Locate the cell with the specified text and output its [x, y] center coordinate. 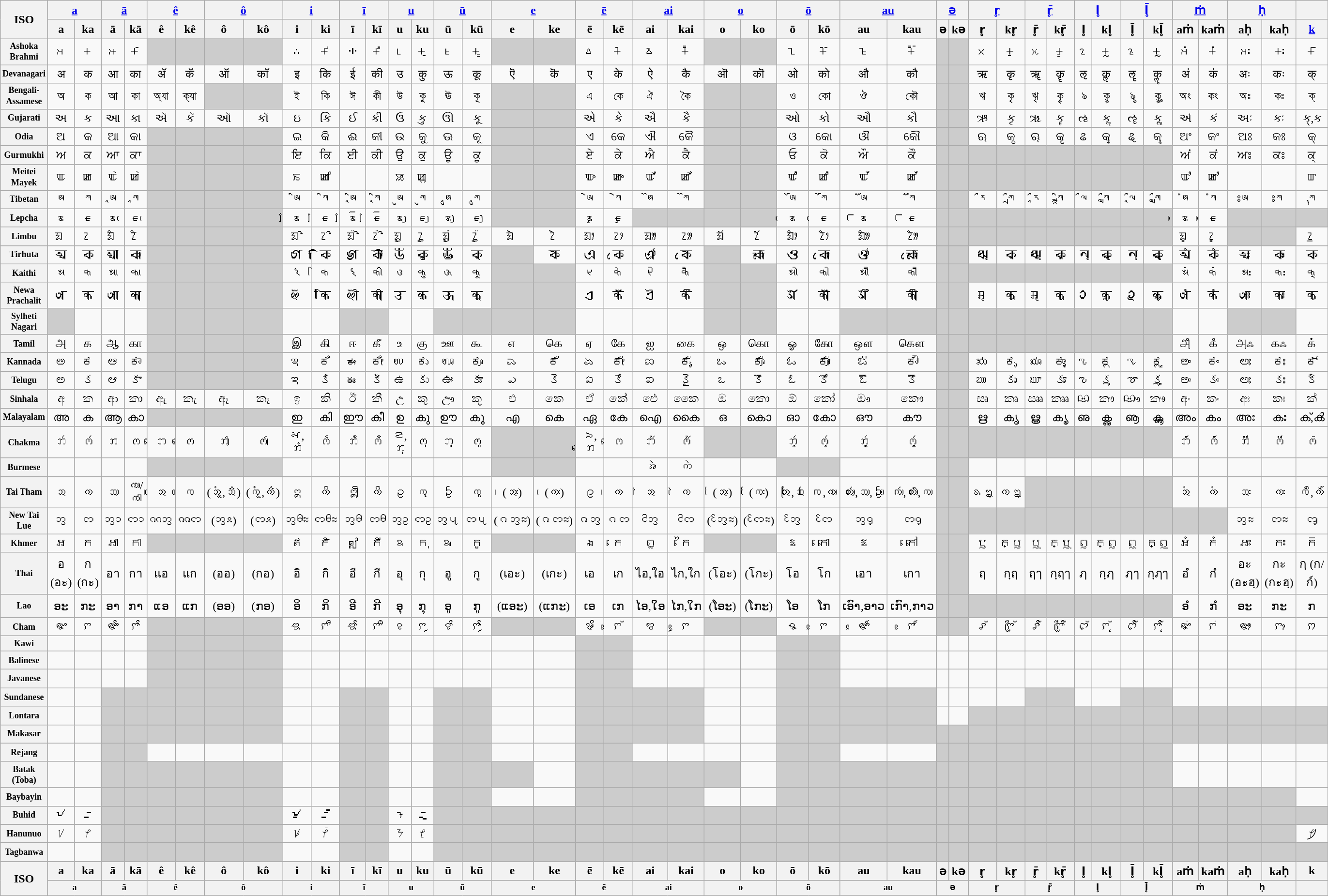
ਅ [61, 155]
ᤀᤣ [590, 236]
Tagbanwa [24, 852]
ក្ឫ [1011, 543]
ঈ [352, 96]
ಊ [448, 362]
का [136, 74]
𑂃 [61, 273]
ക [88, 417]
ᤀᤦ [864, 236]
ஒ [722, 344]
ᰀᰦ [136, 218]
ਕ੍ [1312, 155]
ᰣᰧ [297, 218]
ក្ឬ [1060, 543]
(ᦷᦀᦰ) [722, 521]
କ୍ [1312, 137]
ꨆꨰ [686, 627]
𑂇 [400, 273]
ཀ [88, 199]
உ [400, 344]
𑂈 [448, 273]
ஈ [352, 344]
ઌ [1084, 118]
อู [448, 573]
ꨆꨯꨮ [619, 627]
ऒ [722, 74]
𑄃𑅅 [224, 442]
ഈ [352, 417]
অ [61, 96]
கஂ [1213, 344]
ᦀ [61, 521]
औ [864, 74]
ஆ [113, 344]
ఆ [113, 380]
කා [136, 399]
Batak (Toba) [24, 775]
𑐎𑑂 [1312, 295]
𑂍𑂲 [377, 273]
ಕಃ [1279, 362]
𑄇𑄬 [619, 442]
කෘ [1011, 399]
ᦂᦲ [377, 521]
ฤๅ [1036, 573]
எ [512, 344]
𑐎𑐶 [325, 295]
𑄃𑄯 [864, 442]
कॢ [1107, 74]
𑒁𑓁 [1245, 255]
𑐎𑑄 [1213, 295]
ઊ [448, 118]
ᨠᩪ [476, 492]
ᩋᩴ [1185, 492]
Meitei Mayek [24, 177]
កោ [824, 543]
कै [686, 74]
កះ [1279, 543]
க [88, 344]
ஓ [793, 344]
കെ [554, 417]
କୄ [1060, 137]
અ [61, 118]
ꨆꨪ [325, 627]
अं [1185, 74]
அ [61, 344]
ᨠᩩ [422, 492]
(ᩋᩮᩡ) [512, 492]
அஃ [1245, 344]
ᨠᩮᩢᩣ,ᨠᩮᩫᩣ,ᨠᩯᩣ [912, 492]
ᰀᰩ [912, 218]
𑂍𑂴 [476, 273]
(ᨠᩮᩡ) [554, 492]
की [377, 74]
Tamil [24, 344]
𑐍 [864, 295]
Kannada [24, 362]
ਓ [793, 155]
กํ [1213, 573]
ꨆꨭꨩ [476, 627]
𑄃𑄧 [61, 442]
อ (อะ) [61, 573]
ᤁᤡ᤺ [377, 236]
ཀླྀ [1107, 199]
Telugu [24, 380]
𑒏𑓀 [1213, 255]
ꨅ [793, 627]
𑐎𑐸 [422, 295]
ཨཱ [113, 199]
ᜢ [400, 834]
ᜣᜲ [325, 834]
ᩋᩱ [651, 492]
ໄອ,ໃອ [651, 606]
କୂ [476, 137]
ອํ [1185, 606]
ೡ [1132, 362]
Lepcha [24, 218]
ᨠᩦ [377, 492]
ᦂᧁ [912, 521]
ಕು [422, 362]
แก [190, 573]
ᨠ [88, 492]
ᦺᦂ [686, 521]
Tibetan [24, 199]
ඎ [1036, 399]
𑐎𑐽 [1158, 295]
ᤁᤧ [554, 236]
ꯀ [88, 177]
𑄇𑄰 [686, 442]
कॣ [1158, 74]
𑀓𑀽 [476, 52]
आ [113, 74]
ಏ [590, 362]
𑒍 [793, 255]
ឭ [1084, 543]
ཀ྄ [1312, 199]
కౌ [912, 380]
කෞ [912, 399]
ꯑꯩ [651, 177]
𑄆, 𑄃𑄬 [590, 442]
ઔ [864, 118]
ལྀ [1084, 199]
𑐎𑐿 [686, 295]
𑀅 [61, 52]
కం [1213, 380]
ཀཿ [1279, 199]
ᩁᩂ [983, 492]
ਕੋ [824, 155]
𑒏𑒻 [686, 255]
𑄇𑄧𑄁 [1213, 442]
ກີ [377, 606]
ಕೌ [912, 362]
เกา [912, 573]
ഔ [864, 417]
ឮ [1132, 543]
ਅਂ [1185, 155]
𑀓𑀺 [325, 52]
കൈ [686, 417]
ཀཾ [1213, 199]
ஔ [864, 344]
ᜣ᜴ [1312, 834]
ᰀᰬ [619, 218]
ཀུ [422, 199]
కః [1279, 380]
ᤀᤢ [400, 236]
ອີ [352, 606]
ಕೢ [1107, 362]
ক্ [1312, 96]
ꨆꨵꨮ [1107, 627]
క [88, 380]
ಒ [722, 362]
ఈ [352, 380]
𑐎𑐹 [476, 295]
𑒏𑒳 [422, 255]
കോ [824, 417]
কঃ [1279, 96]
ཀཱི [377, 199]
ꨣꨮ [983, 627]
कॆ [554, 74]
Sundanese [24, 697]
उ [400, 74]
កា [136, 543]
ອິ [297, 606]
කො [759, 399]
ໂອ [793, 606]
ਔ [864, 155]
কূ [476, 96]
𑐎𑐼 [1107, 295]
ഓ [793, 417]
കഃ [1279, 417]
𑐀 [61, 295]
ആ [113, 417]
কৣ [1158, 96]
കി [325, 417]
കൊ [759, 417]
𑐎𑑀 [824, 295]
ᨠ᩺,ᨠ᩼ [1312, 492]
𑒂 [113, 255]
ऐ [651, 74]
കൣ [1158, 417]
𑒎 [864, 255]
อา [113, 573]
Gurmukhi [24, 155]
ઉ [400, 118]
कौ [912, 74]
𑀓𑁂 [619, 52]
𑐎𑑁 [912, 295]
𑒅 [400, 255]
𑀓𑀸 [136, 52]
𑐎𑐺 [1011, 295]
ᰣᰦ [113, 218]
ඇ [162, 399]
କଃ [1279, 137]
𑄃𑄮 [793, 442]
ಈ [352, 362]
ඔ [722, 399]
ಔ [864, 362]
ᩍ [297, 492]
ឱ [793, 543]
ᩋ [61, 492]
ᤁ᤻ [1312, 236]
ꨀꨩ [113, 627]
కా [136, 380]
𑐊 [590, 295]
ཨཽ [864, 199]
ឦ [352, 543]
ඓ [651, 399]
അ [61, 417]
(ᩋᩰᩡ) [722, 492]
𑒆 [448, 255]
𑐉 [1132, 295]
𑒏𑓁 [1279, 255]
ឯ [590, 543]
கு [422, 344]
ᤀᤥ [793, 236]
กิ [325, 573]
ઈ [352, 118]
ᝂ [400, 815]
𑄃𑄬𑄬 [162, 442]
ᦷᦀ [793, 521]
ກํ [1213, 606]
कं [1213, 74]
ກູ [476, 606]
ᝃᝓ [422, 815]
ଅ [61, 137]
ឫ [983, 543]
ಎ [512, 362]
(ໂອະ) [722, 606]
Buhid [24, 815]
(เกะ) [554, 573]
ఊ [448, 380]
𑀇 [297, 52]
ഒ [722, 417]
कृ [1011, 74]
ไอ,ใอ [651, 573]
ꨆꨫ [377, 627]
ᦂᦱ [136, 521]
కె [554, 380]
ਈ [352, 155]
କୌ [912, 137]
อะ (อะฮฺ) [1245, 573]
𑐂 [297, 295]
ౠ [1036, 380]
ऎ [512, 74]
ꨃ [590, 627]
ઇ [297, 118]
𑂅 [297, 273]
කු [422, 399]
ཨཱི [352, 199]
ᨠᩰ,ᨠᩮᩣ [824, 492]
𑐎𑐵 [136, 295]
ই [297, 96]
ક [88, 118]
කෟ [1107, 399]
ᝃ [88, 815]
กุ [422, 573]
ᰀᰪ [422, 218]
கா [136, 344]
கௌ [912, 344]
Rejang [24, 752]
कॄ [1060, 74]
କଂ [1213, 137]
ꨀꨯꨱ [864, 627]
ក្ឮ [1158, 543]
ᦀᦳ [400, 521]
อุ [400, 573]
कॅ [190, 74]
কে [619, 96]
ઑ [224, 118]
ਉ [400, 155]
ओ [793, 74]
កី [377, 543]
Sinhala [24, 399]
ကဲ [686, 467]
ᦂᦰ [1279, 521]
𑒁𑓀 [1185, 255]
အဲ [651, 467]
ඉ [297, 399]
𑀓𑀼 [422, 52]
ᦀᦱ [113, 521]
కొ [759, 380]
ᨠᩡ [1279, 492]
ఒ [722, 380]
కృ [1011, 380]
𑐄 [400, 295]
ᧅ [1312, 521]
ᜠ [61, 834]
𑐎𑑅 [1279, 295]
𑀓𑀂 [1279, 52]
കൂ [476, 417]
ᤁᤥ [824, 236]
𑀓𑁃 [686, 52]
New Tai Lue [24, 521]
𑂍𑂂 [1279, 273]
𑀅𑀂 [1245, 52]
कू [476, 74]
ᤁᤢ [422, 236]
(ออ) [224, 573]
કં [1213, 118]
અં [1185, 118]
ཨ [61, 199]
కి [325, 380]
𑀓𑁄 [824, 52]
ក៑ [1312, 543]
𑄇 [136, 442]
ᦵᦂ [619, 521]
ஊ [448, 344]
ꨀꩌ [1185, 627]
𑄇𑅅 [263, 442]
ඒ [590, 399]
Sylheti Nagari [24, 321]
কা [136, 96]
𑄇𑄧 [88, 442]
กฺฦๅ [1158, 573]
ಕೃ [1011, 362]
કે [619, 118]
𑒏𑒶 [1060, 255]
𑒏𑒱 [325, 255]
ເອ [590, 606]
કૃ [1011, 118]
ए [590, 74]
ઐ [651, 118]
કૂ [476, 118]
(ᨠᩰᩡ) [759, 492]
ક્,ક્‍ [1312, 118]
ᰣᰬ [590, 218]
𑒏𑒵 [1011, 255]
ꨂ [400, 627]
རྀ [983, 199]
อี [352, 573]
ᜣᜳ [422, 834]
കൄ [1060, 417]
กฺฦ [1107, 573]
ឬ [1036, 543]
(ແອະ) [512, 606]
ᰀᰫ [476, 218]
ಌ [1084, 362]
ᦶᦂ [190, 521]
ఐ [651, 380]
ଔ [864, 137]
𑄃𑄫 [448, 442]
ꨄ [651, 627]
ꨆꨯ [824, 627]
ᰀᰴ [1213, 218]
କୀ [377, 137]
ਊ [448, 155]
ᦀᧁ [864, 521]
𑀌 [1036, 52]
ක [88, 399]
ਆ [113, 155]
കു [422, 417]
కౣ [1158, 380]
𑀓𑁀 [1107, 52]
ꨆꨵꨮꨩ [1158, 627]
ऑ [224, 74]
ಅ [61, 362]
Malayalam [24, 417]
ᦶᦀ [162, 521]
ਇ [297, 155]
க் [1312, 344]
ໄກ,ໃກ [686, 606]
ᦵᦀ [590, 521]
അം [1185, 417]
𑀑 [793, 52]
𑂄 [113, 273]
ৡ [1132, 96]
ਕੌ [912, 155]
Ashoka Brahmi [24, 52]
𑄇𑄬𑄬 [190, 442]
ಕೆ [554, 362]
উ [400, 96]
𑂆 [352, 273]
កំ [1213, 543]
கை [686, 344]
ꯑꯥ [113, 177]
කී [377, 399]
ഋ [983, 417]
𑒏𑒷 [1107, 255]
Lontara [24, 715]
కూ [476, 380]
অঃ [1245, 96]
កុ [422, 543]
ᨠᩂ [1011, 492]
កូ [476, 543]
ᨠᩯ [190, 492]
𑀈 [352, 52]
𑂋 [793, 273]
ฤ [983, 573]
ଅଂ [1185, 137]
ອຸ [400, 606]
ඕ [793, 399]
ᦂᦴ [476, 521]
ᤁᤦ [912, 236]
ਏ [590, 155]
ಕೄ [1060, 362]
ఋ [983, 380]
கே [619, 344]
ເກ [619, 606]
କୃ [1011, 137]
କ [88, 137]
ಕೈ [686, 362]
ഇ [297, 417]
ଈ [352, 137]
กี [377, 573]
Newa Prachalit [24, 295]
ꨀ [61, 627]
ཨུ [400, 199]
కై [686, 380]
कॉ [263, 74]
ᤁᤨ [759, 236]
කෑ [263, 399]
කැ [190, 399]
ఏ [590, 380]
ਕੁ [422, 155]
𑒏𑒽 [759, 255]
กะ (กะฮฺ) [1279, 573]
কং [1213, 96]
ཀྲྀ [1011, 199]
𑐎𑐻 [1060, 295]
ঊ [448, 96]
Odia [24, 137]
ක් [1312, 399]
ক [88, 96]
के [619, 74]
ལཱྀ [1132, 199]
ꨆꨩ [136, 627]
ඖ [864, 399]
ឧ [400, 543]
ᩑ [590, 492]
കൢ [1107, 417]
𑒏𑒴 [476, 255]
ꨁ [297, 627]
ཨི [297, 199]
ꯀꯨ [422, 177]
કિ [325, 118]
ແກ [190, 606]
ཨེ [590, 199]
ᰣᰪ [400, 218]
ꨤꨮꨩ [1132, 627]
Makasar [24, 734]
কৃ [1011, 96]
អា [113, 543]
Javanese [24, 679]
અઃ [1245, 118]
ᤀᤡ [297, 236]
ᦀᦰ [1245, 521]
අං [1185, 399]
𑀓 [88, 52]
កៅ [912, 543]
क [88, 74]
કૉ [263, 118]
𑐀𑑄 [1185, 295]
ୠ [1036, 137]
ଆ [113, 137]
𑒁 [61, 255]
କୣ [1158, 137]
कु [422, 74]
𑀓𑁆 [1312, 52]
𑀎 [1132, 52]
அஂ [1185, 344]
ꯑꯪ [1185, 177]
କା [136, 137]
ꨆ [88, 627]
ಆ [113, 362]
Balinese [24, 660]
ᤀᤨ [722, 236]
ໂກ [824, 606]
কৄ [1060, 96]
କେ [619, 137]
เอา [864, 573]
ഊ [448, 417]
ಕೋ [824, 362]
ᰣᰴ [1185, 218]
𑂃𑂁 [1185, 273]
ૡ [1132, 118]
ਕਃ [1279, 155]
เอ [590, 573]
ᰣᰫ [448, 218]
𑄇𑄩 [377, 442]
කේ [619, 399]
കാ [136, 417]
𑒏𑒲 [377, 255]
ऊ [448, 74]
Tirhuta [24, 255]
ৠ [1036, 96]
ૠ [1036, 118]
ᨠᩮ [619, 492]
ਕਾ [136, 155]
ꨆꨯꨱ [912, 627]
কী [377, 96]
𑂌 [864, 273]
𑒈 [1036, 255]
(โกะ) [759, 573]
ᦺᦀ [651, 521]
ಕೣ [1158, 362]
ୡ [1132, 137]
ঌ [1084, 96]
ಕಾ [136, 362]
Chakma [24, 442]
ກາ [136, 606]
કૅ [190, 118]
𑂍𑂹 [1312, 273]
ᩐ [448, 492]
ᰣᰩ [864, 218]
ᤁᤣ [619, 236]
𑒃 [297, 255]
ᤀᤠ [113, 236]
𑀒 [864, 52]
ᦀᦲᦰ [297, 521]
કૌ [912, 118]
ई [352, 74]
𑐃 [352, 295]
ແອ [162, 606]
കേ [619, 417]
ਕੂ [476, 155]
ᤁᤡ [325, 236]
ꨤꨮ [1084, 627]
ᨠᩱ [686, 492]
કઃ [1279, 118]
ఌ [1084, 380]
Khmer [24, 543]
ອູ [448, 606]
𑄇𑄨 [325, 442]
𑂍𑂱 [325, 273]
𑀓𑁅 [912, 52]
কি [325, 96]
ក្ឭ [1107, 543]
Kawi [24, 644]
Devanagari [24, 74]
𑄃𑄩 [352, 442]
ᰀᰧᰶ [377, 218]
ᤁᤲ [1213, 236]
ᰀ [88, 218]
ଓ [793, 137]
𑐅 [448, 295]
𑐎𑐷 [377, 295]
ᩋᩯ [162, 492]
ᩋᩣ [113, 492]
ඌ [448, 399]
(ᦷᦂᦰ) [759, 521]
ᰣᰨ [793, 218]
কৢ [1107, 96]
கி [325, 344]
கோ [824, 344]
ກິ [325, 606]
ꯑꯧ [864, 177]
กฺ (ก/ก์) [1312, 573]
ଏ [590, 137]
ᦂᦲᦰ [325, 521]
ಇ [297, 362]
កេ [619, 543]
ආ [113, 399]
𑀊 [448, 52]
કો [824, 118]
అ [61, 380]
ऌ [1084, 74]
ਕਂ [1213, 155]
കീ [377, 417]
𑒏𑒸 [1158, 255]
អ [61, 543]
ཨོ [793, 199]
කෳ [1158, 399]
को [824, 74]
କୁ [422, 137]
ஐ [651, 344]
ഉ [400, 417]
ᦷᦂ [824, 521]
കൃ [1011, 417]
ঐ [651, 96]
ฦๅ [1132, 573]
ᩋᩡ [1245, 492]
𑀐 [651, 52]
កិ [325, 543]
(ᦂᦸ) [263, 521]
ऋ [983, 74]
ඍ [983, 399]
𑂊 [651, 273]
𑂉 [590, 273]
𑄃𑄧𑄂 [1245, 442]
ไก,ใก [686, 573]
𑀏 [590, 52]
ꨣꨮꨩ [1036, 627]
ᝁ [297, 815]
ᜣ [88, 834]
ཀི [325, 199]
(ອອ) [224, 606]
ఉ [400, 380]
𑀅𑀁 [1185, 52]
ਕ [88, 155]
ఎ [512, 380]
རཱྀ [1036, 199]
โก [824, 573]
ᝃᝒ [325, 815]
ᤁᤤ [686, 236]
𑄇𑄫 [476, 442]
ඏ [1084, 399]
కో [824, 380]
𑐎𑐾 [619, 295]
કુ [422, 118]
𑀓𑁁 [1158, 52]
ᩎ [352, 492]
કૈ [686, 118]
ঋ [983, 96]
𑄃𑄧𑄁 [1185, 442]
𑐇 [1036, 295]
ਅਃ [1245, 155]
ឥ [297, 543]
ᦀᦴ [448, 521]
𑄄, 𑄃𑄨 [297, 442]
𑒌 [651, 255]
อิ [297, 573]
కౢ [1107, 380]
ກຸ [422, 606]
ᤀᤢ᤺ [448, 236]
කං [1213, 399]
ೠ [1036, 362]
𑂍𑂸 [912, 273]
ക്,ക്‍ [1312, 417]
𑐎 [88, 295]
ཀཻ [686, 199]
கூ [476, 344]
ଌ [1084, 137]
কো [824, 96]
ઋ [983, 118]
ଋ [983, 137]
කඃ [1279, 399]
କି [325, 137]
𑂍𑂷 [824, 273]
ꯀꯣ [824, 177]
𑒏𑒰 [136, 255]
Limbu [24, 236]
කෙ [554, 399]
ক্যা [190, 96]
એ [590, 118]
Tai Tham [24, 492]
કૄ [1060, 118]
ཀེ [619, 199]
ກ [1312, 606]
अ [61, 74]
ஏ [590, 344]
𑄃𑄰 [651, 442]
অ্যা [162, 96]
𑄇𑄪 [422, 442]
ਐ [651, 155]
කූ [476, 399]
𑒄 [352, 255]
ઓ [793, 118]
ଐ [651, 137]
ઍ [162, 118]
ꯀꯧ [912, 177]
ಕಿ [325, 362]
𑒏𑒾 [912, 255]
ເອົາ,ອາວ [864, 606]
ඊ [352, 399]
కీ [377, 380]
ᤁ [88, 236]
𑒉 [1084, 255]
អះ [1245, 543]
អំ [1185, 543]
(กอ) [263, 573]
ঔ [864, 96]
ꨂꨩ [448, 627]
ഏ [590, 417]
ᤀᤤ [651, 236]
ꩀ [1312, 627]
ᩋᩮᩢᩣ,ᩋᩯᩣ,ᩐᩣ [864, 492]
ॠ [1036, 74]
ൠ [1036, 417]
କୋ [824, 137]
ເກົາ,ກາວ [912, 606]
ꯑ [61, 177]
ཀཽ [912, 199]
இ [297, 344]
এ [590, 96]
ᤁᤢ᤺ [476, 236]
ಕೂ [476, 362]
ಕ [88, 362]
ꯀꯦ [619, 177]
ꯑꯦ [590, 177]
కే [619, 380]
ಋ [983, 362]
එ [512, 399]
कः [1279, 74]
ഐ [651, 417]
আ [113, 96]
ᦂ [88, 521]
ཀཱ [136, 199]
ꨆꨴꨮ [1011, 627]
𑒇 [983, 255]
ꯑꯣ [793, 177]
𑒏𑒺 [554, 255]
ॲ [162, 74]
කෛ [686, 399]
อํ [1185, 573]
অং [1185, 96]
අ [61, 399]
कि [325, 74]
ꨆꩍ [1279, 627]
𑄇𑄧𑄂 [1279, 442]
(ᦵᦀᦰ) [512, 521]
ᦂᦳ [422, 521]
(ᦀᦸ) [224, 521]
ౡ [1132, 380]
क् [1312, 74]
ꨆꨴꨮꨩ [1060, 627]
𑀓𑀻 [377, 52]
ଊ [448, 137]
Cham [24, 627]
कॊ [759, 74]
अः [1245, 74]
ᜡ [297, 834]
අඃ [1245, 399]
അഃ [1245, 417]
ꨆꨭ [422, 627]
ᨠᩴ [1213, 492]
𑄃 [113, 442]
𑒏𑓂 [1312, 255]
ꯎ [400, 177]
ཨཱུ [448, 199]
ꨁꨩ [352, 627]
(ᦵᦂᦰ) [554, 521]
Lao [24, 606]
Bengali- Assamese [24, 96]
ꯛ [1312, 177]
𑀓𑀾 [1011, 52]
ॡ [1132, 74]
ឰ [651, 543]
ਕਿ [325, 155]
ᨠᩥ [325, 492]
កៃ [686, 543]
𑂍𑂶 [686, 273]
𑐌 [793, 295]
கெ [554, 344]
Hanunuo [24, 834]
ඐ [1132, 399]
கீ [377, 344]
Burmese [24, 467]
ឩ [448, 543]
กฺฤ [1011, 573]
ཀོ [824, 199]
ൡ [1132, 417]
𑀋 [983, 52]
Kaithi [24, 273]
ꯏ [297, 177]
ᤀᤡ᤺ [352, 236]
ᦀᦲ [352, 521]
𑂍 [88, 273]
કા [136, 118]
ཨཾ [1185, 199]
(ໂກະ) [759, 606]
(ກອ) [263, 606]
ꨀꩍ [1245, 627]
𑄇𑄴 [1312, 442]
𑀆 [113, 52]
Gujarati [24, 118]
କୢ [1107, 137]
ಉ [400, 362]
𑒏𑒼 [824, 255]
Baybayin [24, 797]
ᰣ [61, 218]
આ [113, 118]
ಕೇ [619, 362]
ꯀꯤ [325, 177]
ᰀᰨ [824, 218]
𑀉 [400, 52]
ཨཻ [651, 199]
ก (กะ) [88, 573]
ᰀᰧ [325, 218]
ອາ [113, 606]
ಕಂ [1213, 362]
கஃ [1279, 344]
กฺฤๅ [1060, 573]
ಕೊ [759, 362]
କୈ [686, 137]
ਕੇ [619, 155]
ꯀꯥ [136, 177]
ꯀꯪ [1213, 177]
ཀླཱྀ [1158, 199]
ᤀ [61, 236]
കൗ [912, 417]
𑄇𑄯 [912, 442]
క్ [1312, 380]
કી [377, 118]
ඈ [224, 399]
𑂍𑂳 [422, 273]
කෲ [1060, 399]
𑒏 [88, 255]
𑄇𑄮 [824, 442]
इ [297, 74]
𑐈 [1084, 295]
ଉ [400, 137]
𑐀𑑅 [1245, 295]
කි [325, 399]
แอ [162, 573]
𑂃𑂂 [1245, 273]
𑄅, 𑄃𑄪 [400, 442]
కౄ [1060, 380]
എ [512, 417]
ฦ [1084, 573]
𑀍 [1084, 52]
কু [422, 96]
𑂍𑂁 [1213, 273]
ఓ [793, 380]
ਕੈ [686, 155]
𑒋 [590, 255]
𑒊 [1132, 255]
(เอะ) [512, 573]
ও [793, 96]
ꯀꯩ [686, 177]
ਕੀ [377, 155]
𑐆 [983, 295]
கொ [759, 344]
ಓ [793, 362]
ଅଃ [1245, 137]
ཀཷ [1060, 199]
కు [422, 380]
ឳ [864, 543]
เก [619, 573]
𑀓𑀿 [1060, 52]
কৈ [686, 96]
ཀཱུ [476, 199]
𑂍𑂵 [619, 273]
ᝀ [61, 815]
ᤀᤧ [512, 236]
𑐋 [651, 295]
কৌ [912, 96]
ཨཿ [1245, 199]
കം [1213, 417]
โอ [793, 573]
(ᨠᩬᩴ,ᨠᩳ) [263, 492]
𑀓𑀁 [1213, 52]
ᩏ [400, 492]
กู [476, 573]
ᤁᤠ [136, 236]
𑐁 [113, 295]
කෝ [824, 399]
ꨆꩌ [1213, 627]
ఔ [864, 380]
ಐ [651, 362]
ᨠᩣ/ᨠᩤ [136, 492]
𑒏𑒹 [619, 255]
ᤀᤲ [1185, 236]
ഌ [1084, 417]
(ແກະ) [554, 606]
กา [136, 573]
ఇ [297, 380]
કૢ [1107, 118]
ಕ್ [1312, 362]
𑂍𑂰 [136, 273]
(โอะ) [722, 573]
(ᩋᩬᩴ,ᩋᩳ) [224, 492]
ᰣᰧᰶ [352, 218]
Thai [24, 573]
උ [400, 399]
ଇ [297, 137]
ᩒ,ᩋᩰ [793, 492]
ಕೀ [377, 362]
ក [88, 543]
કૣ [1158, 118]
